Provide the [X, Y] coordinate of the cell's center where the given text is located.  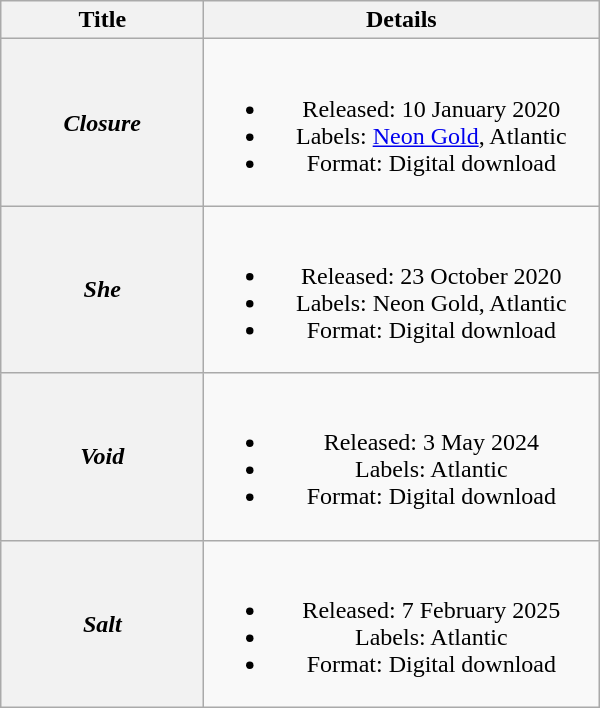
Released: 3 May 2024Labels: AtlanticFormat: Digital download [402, 456]
Released: 10 January 2020Labels: Neon Gold, AtlanticFormat: Digital download [402, 122]
Salt [102, 624]
Details [402, 20]
Title [102, 20]
Void [102, 456]
Released: 7 February 2025Labels: AtlanticFormat: Digital download [402, 624]
Closure [102, 122]
Released: 23 October 2020Labels: Neon Gold, AtlanticFormat: Digital download [402, 290]
She [102, 290]
